Pinpoint the cell where the given text exists, returning its [x, y] midpoint coordinate. 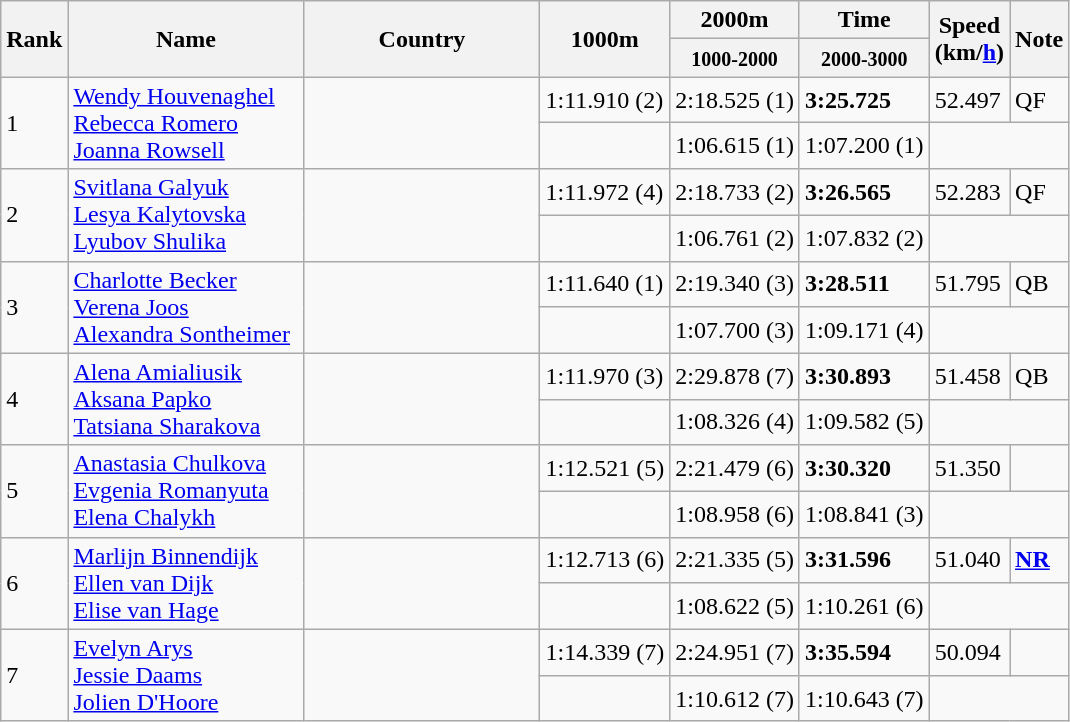
1:12.713 (6) [605, 560]
1000m [605, 39]
1 [34, 123]
2:18.733 (2) [735, 192]
1:08.622 (5) [735, 606]
1:09.171 (4) [864, 330]
2:19.340 (3) [735, 284]
4 [34, 399]
1:07.200 (1) [864, 146]
Time [864, 20]
1:10.643 (7) [864, 698]
3:30.320 [864, 468]
3:25.725 [864, 100]
Charlotte BeckerVerena JoosAlexandra Sontheimer [186, 307]
3:35.594 [864, 652]
1:08.958 (6) [735, 514]
52.283 [969, 192]
7 [34, 675]
Speed(km/h) [969, 39]
1:14.339 (7) [605, 652]
Note [1040, 39]
Rank [34, 39]
Marlijn BinnendijkEllen van DijkElise van Hage [186, 583]
50.094 [969, 652]
5 [34, 491]
3:26.565 [864, 192]
52.497 [969, 100]
1000-2000 [735, 58]
3:31.596 [864, 560]
Anastasia ChulkovaEvgenia RomanyutaElena Chalykh [186, 491]
1:10.612 (7) [735, 698]
1:08.841 (3) [864, 514]
2:24.951 (7) [735, 652]
1:11.972 (4) [605, 192]
51.350 [969, 468]
Name [186, 39]
Wendy HouvenaghelRebecca RomeroJoanna Rowsell [186, 123]
51.795 [969, 284]
Alena AmialiusikAksana PapkoTatsiana Sharakova [186, 399]
2:29.878 (7) [735, 376]
2:21.335 (5) [735, 560]
1:11.910 (2) [605, 100]
1:11.640 (1) [605, 284]
2:21.479 (6) [735, 468]
2:18.525 (1) [735, 100]
NR [1040, 560]
Evelyn ArysJessie DaamsJolien D'Hoore [186, 675]
3:28.511 [864, 284]
1:11.970 (3) [605, 376]
1:06.761 (2) [735, 238]
1:07.700 (3) [735, 330]
1:07.832 (2) [864, 238]
51.040 [969, 560]
Country [422, 39]
1:08.326 (4) [735, 422]
3 [34, 307]
1:09.582 (5) [864, 422]
2000-3000 [864, 58]
2000m [735, 20]
2 [34, 215]
6 [34, 583]
1:10.261 (6) [864, 606]
Svitlana GalyukLesya KalytovskaLyubov Shulika [186, 215]
3:30.893 [864, 376]
1:06.615 (1) [735, 146]
51.458 [969, 376]
1:12.521 (5) [605, 468]
